Return the (x, y) coordinate for the center point of the cell that contains the specified text.  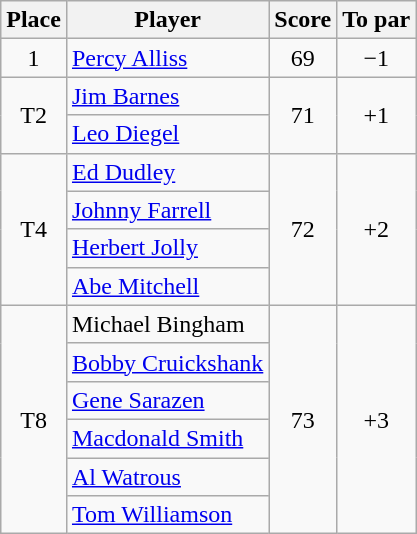
Abe Mitchell (167, 286)
Place (34, 20)
69 (303, 58)
Jim Barnes (167, 96)
Ed Dudley (167, 172)
Johnny Farrell (167, 210)
T2 (34, 115)
Tom Williamson (167, 515)
+2 (376, 229)
71 (303, 115)
To par (376, 20)
Gene Sarazen (167, 400)
−1 (376, 58)
Al Watrous (167, 477)
1 (34, 58)
Percy Alliss (167, 58)
+1 (376, 115)
Macdonald Smith (167, 438)
Leo Diegel (167, 134)
Player (167, 20)
Bobby Cruickshank (167, 362)
Michael Bingham (167, 324)
73 (303, 419)
T4 (34, 229)
72 (303, 229)
Herbert Jolly (167, 248)
T8 (34, 419)
+3 (376, 419)
Score (303, 20)
